Extract the (X, Y) coordinate from the center of the cell holding the provided text.  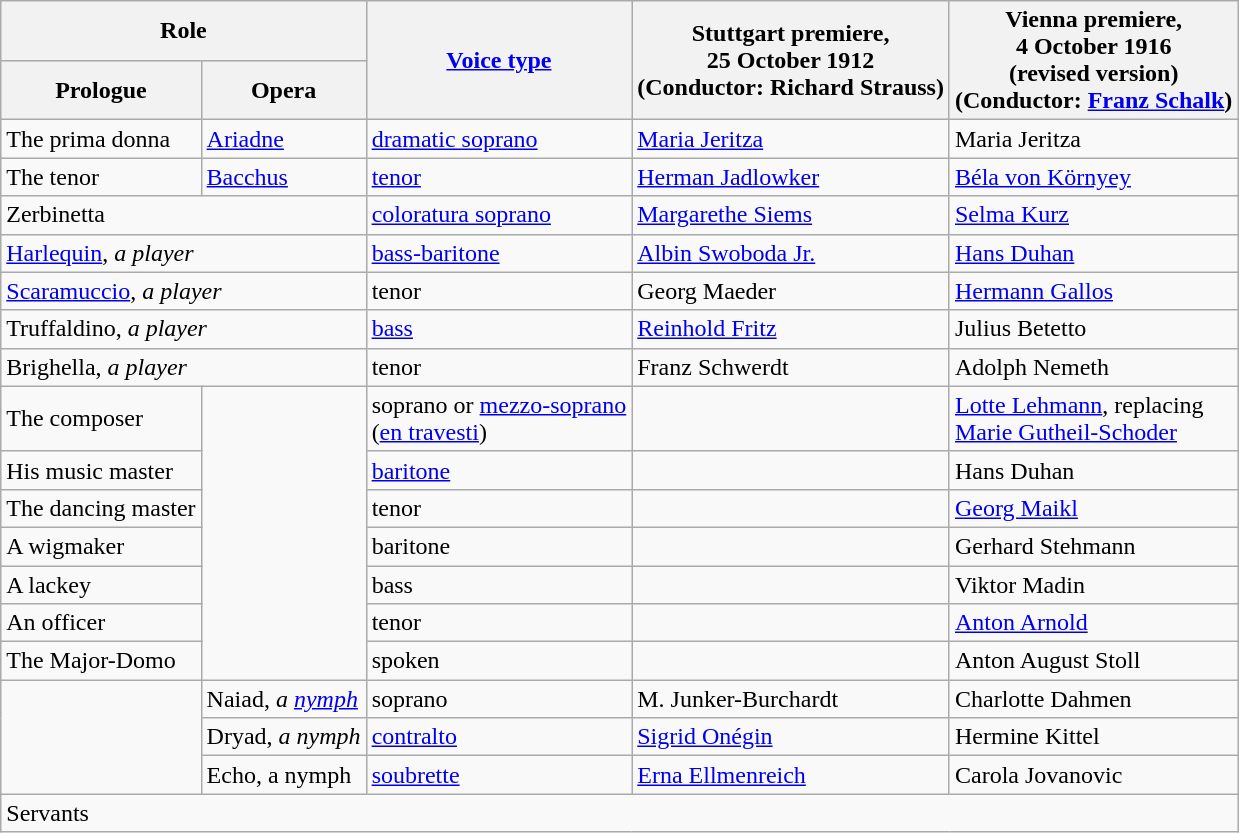
Brighella, a player (184, 367)
Harlequin, a player (184, 253)
Georg Maikl (1093, 508)
Selma Kurz (1093, 215)
Charlotte Dahmen (1093, 699)
Herman Jadlowker (791, 177)
Stuttgart premiere,25 October 1912(Conductor: Richard Strauss) (791, 60)
Erna Ellmenreich (791, 775)
Opera (284, 90)
The dancing master (101, 508)
coloratura soprano (499, 215)
The tenor (101, 177)
Echo, a nymph (284, 775)
Hermann Gallos (1093, 291)
Gerhard Stehmann (1093, 546)
bass-baritone (499, 253)
An officer (101, 623)
The Major-Domo (101, 661)
Prologue (101, 90)
Margarethe Siems (791, 215)
Naiad, a nymph (284, 699)
soubrette (499, 775)
Béla von Környey (1093, 177)
dramatic soprano (499, 139)
Anton Arnold (1093, 623)
Servants (620, 813)
soprano (499, 699)
Bacchus (284, 177)
Viktor Madin (1093, 585)
A lackey (101, 585)
Lotte Lehmann, replacingMarie Gutheil-Schoder (1093, 418)
Scaramuccio, a player (184, 291)
The composer (101, 418)
Reinhold Fritz (791, 329)
His music master (101, 470)
Voice type (499, 60)
spoken (499, 661)
contralto (499, 737)
Julius Betetto (1093, 329)
soprano or mezzo-soprano(en travesti) (499, 418)
Truffaldino, a player (184, 329)
Ariadne (284, 139)
The prima donna (101, 139)
Carola Jovanovic (1093, 775)
Albin Swoboda Jr. (791, 253)
A wigmaker (101, 546)
Vienna premiere,4 October 1916(revised version)(Conductor: Franz Schalk) (1093, 60)
Sigrid Onégin (791, 737)
Dryad, a nymph (284, 737)
M. Junker-Burchardt (791, 699)
Georg Maeder (791, 291)
Zerbinetta (184, 215)
Anton August Stoll (1093, 661)
Hermine Kittel (1093, 737)
Franz Schwerdt (791, 367)
Adolph Nemeth (1093, 367)
Role (184, 31)
